Return the [x, y] coordinate for the center point of the cell that contains the specified text.  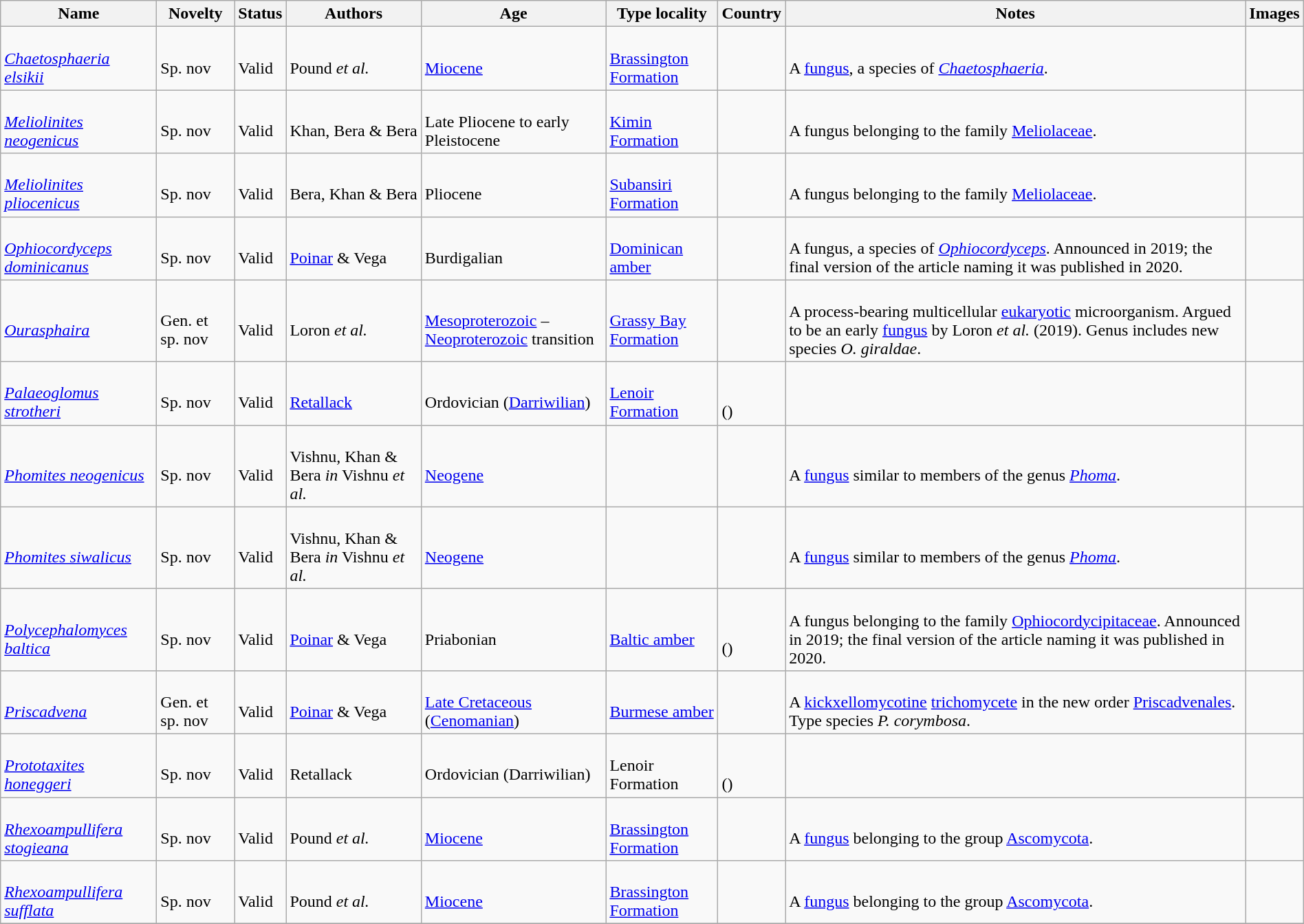
Burmese amber [662, 702]
Burdigalian [513, 248]
Country [752, 14]
Name [78, 14]
Meliolinites pliocenicus [78, 185]
Late Pliocene to early Pleistocene [513, 122]
Baltic amber [662, 630]
Phomites siwalicus [78, 547]
Rhexoampullifera stogieana [78, 829]
Ophiocordyceps dominicanus [78, 248]
Late Cretaceous (Cenomanian) [513, 702]
Type locality [662, 14]
A fungus belonging to the family Ophiocordycipitaceae. Announced in 2019; the final version of the article naming it was published in 2020. [1015, 630]
Loron et al. [354, 320]
Images [1274, 14]
Meliolinites neogenicus [78, 122]
Notes [1015, 14]
Phomites neogenicus [78, 466]
Pliocene [513, 185]
Grassy Bay Formation [662, 320]
Rhexoampullifera sufflata [78, 892]
A kickxellomycotine trichomycete in the new order Priscadvenales. Type species P. corymbosa. [1015, 702]
Bera, Khan & Bera [354, 185]
Chaetosphaeria elsikii [78, 58]
Subansiri Formation [662, 185]
Polycephalomyces baltica [78, 630]
A fungus, a species of Ophiocordyceps. Announced in 2019; the final version of the article naming it was published in 2020. [1015, 248]
Khan, Bera & Bera [354, 122]
Ourasphaira [78, 320]
Priscadvena [78, 702]
Status [260, 14]
Age [513, 14]
A fungus, a species of Chaetosphaeria. [1015, 58]
Mesoproterozoic – Neoproterozoic transition [513, 320]
Dominican amber [662, 248]
Novelty [195, 14]
Palaeoglomus strotheri [78, 393]
Authors [354, 14]
Kimin Formation [662, 122]
Prototaxites honeggeri [78, 765]
Priabonian [513, 630]
